Identify which cell holds the provided text, then report its [x, y] central coordinate. 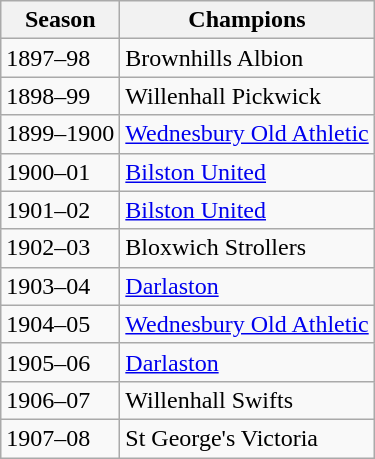
1897–98 [60, 58]
St George's Victoria [247, 438]
1901–02 [60, 210]
Willenhall Swifts [247, 400]
Brownhills Albion [247, 58]
1905–06 [60, 362]
1900–01 [60, 172]
Bloxwich Strollers [247, 248]
Season [60, 20]
1899–1900 [60, 134]
1907–08 [60, 438]
1906–07 [60, 400]
1904–05 [60, 324]
Champions [247, 20]
Willenhall Pickwick [247, 96]
1902–03 [60, 248]
1898–99 [60, 96]
1903–04 [60, 286]
